Capture the cell that displays the provided text and extract its [x, y] central coordinate. 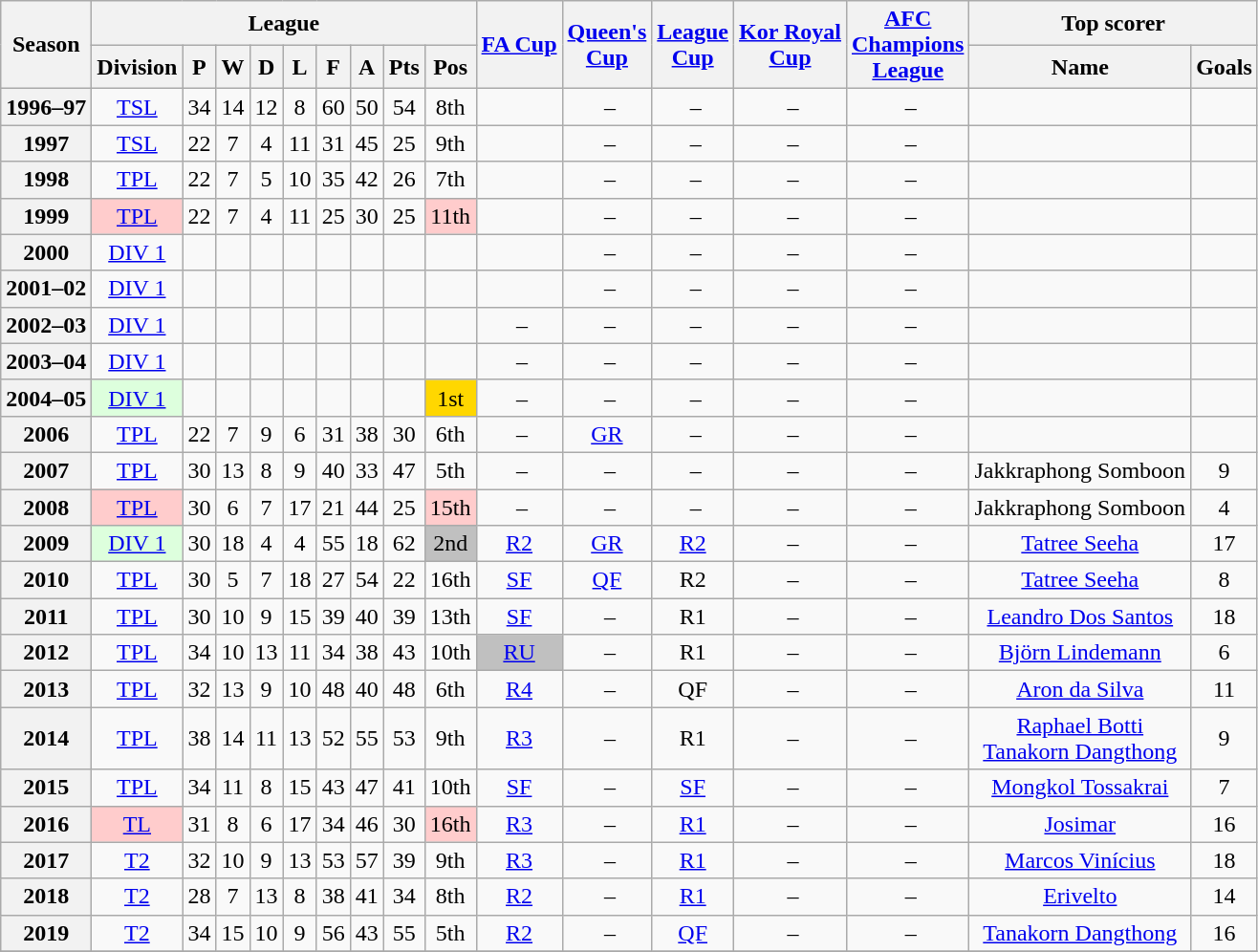
46 [367, 824]
2000 [46, 252]
Josimar [1080, 824]
2019 [46, 933]
Pts [403, 67]
Mongkol Tossakrai [1080, 788]
15th [450, 508]
2nd [450, 544]
2006 [46, 434]
33 [367, 470]
1999 [46, 216]
Top scorer [1113, 23]
Marcos Vinícius [1080, 860]
2004–05 [46, 398]
TL [138, 824]
2001–02 [46, 289]
Goals [1225, 67]
LeagueCup [693, 45]
AFC Champions League [907, 45]
Tanakorn Dangthong [1080, 933]
2014 [46, 738]
D [266, 67]
League [284, 23]
Division [138, 67]
W [233, 67]
1st [450, 398]
L [300, 67]
2012 [46, 653]
2018 [46, 897]
57 [367, 860]
2003–04 [46, 361]
A [367, 67]
Raphael BottiTanakorn Dangthong [1080, 738]
26 [403, 180]
R4 [519, 689]
Aron da Silva [1080, 689]
Kor RoyalCup [791, 45]
28 [199, 897]
Björn Lindemann [1080, 653]
11th [450, 216]
60 [333, 107]
2013 [46, 689]
Name [1080, 67]
Queen'sCup [607, 45]
12 [266, 107]
1997 [46, 143]
44 [367, 508]
2017 [46, 860]
62 [403, 544]
52 [333, 738]
56 [333, 933]
35 [333, 180]
2010 [46, 580]
1998 [46, 180]
2016 [46, 824]
2011 [46, 617]
1996–97 [46, 107]
RU [519, 653]
2002–03 [46, 325]
42 [367, 180]
Season [46, 45]
F [333, 67]
2009 [46, 544]
Pos [450, 67]
2008 [46, 508]
P [199, 67]
7th [450, 180]
21 [333, 508]
13th [450, 617]
FA Cup [519, 45]
50 [367, 107]
Erivelto [1080, 897]
27 [333, 580]
45 [367, 143]
2007 [46, 470]
Leandro Dos Santos [1080, 617]
2015 [46, 788]
